Determine the [x, y] coordinate at the center of the cell enclosing the given text.  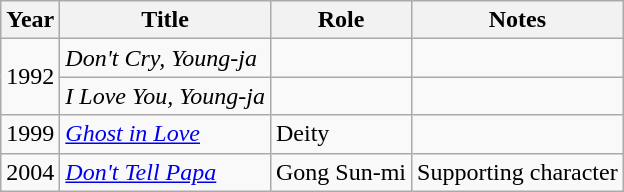
Ghost in Love [166, 134]
1999 [30, 134]
Title [166, 20]
Don't Cry, Young-ja [166, 58]
2004 [30, 172]
Role [340, 20]
1992 [30, 77]
Gong Sun-mi [340, 172]
Notes [518, 20]
Year [30, 20]
Don't Tell Papa [166, 172]
I Love You, Young-ja [166, 96]
Supporting character [518, 172]
Deity [340, 134]
